For the text-containing cell, return its midpoint in [x, y] coordinate format. 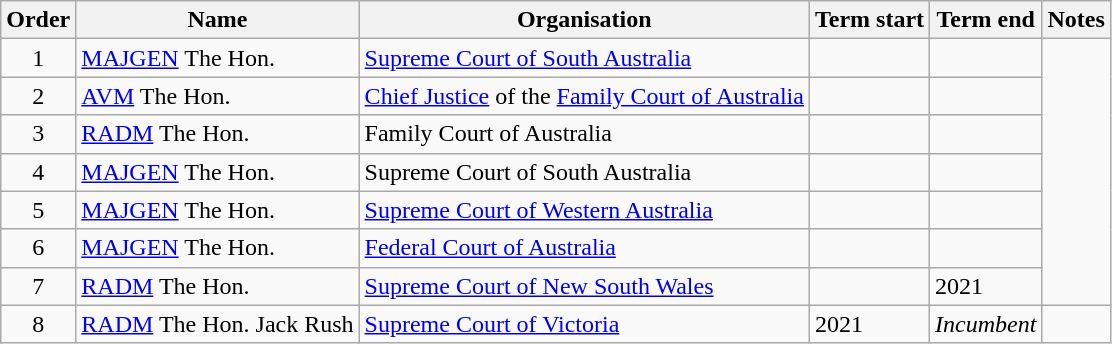
7 [38, 286]
Supreme Court of Western Australia [584, 210]
2 [38, 96]
Name [218, 20]
Family Court of Australia [584, 134]
6 [38, 248]
8 [38, 324]
1 [38, 58]
Term start [869, 20]
5 [38, 210]
4 [38, 172]
Order [38, 20]
Supreme Court of Victoria [584, 324]
Organisation [584, 20]
Federal Court of Australia [584, 248]
Notes [1076, 20]
Term end [986, 20]
RADM The Hon. Jack Rush [218, 324]
Incumbent [986, 324]
Supreme Court of New South Wales [584, 286]
3 [38, 134]
AVM The Hon. [218, 96]
Chief Justice of the Family Court of Australia [584, 96]
